Output the (x, y) coordinate of the center of the cell containing the given text.  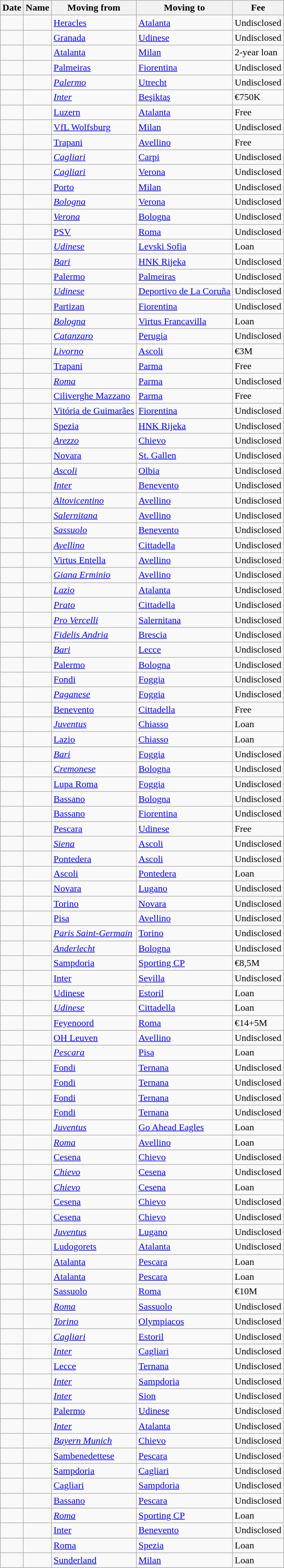
€10M (258, 1292)
Go Ahead Eagles (185, 1127)
Fidelis Andria (94, 635)
Lupa Roma (94, 784)
Livorno (94, 351)
Prato (94, 605)
€8,5M (258, 963)
Fee (258, 8)
Bayern Munich (94, 1441)
Vitória de Guimarães (94, 411)
Partizan (94, 306)
Virtus Entella (94, 560)
Sambenedettese (94, 1456)
Heracles (94, 23)
PSV (94, 232)
Sevilla (185, 978)
Sunderland (94, 1560)
Paganese (94, 695)
Perugia (185, 336)
Brescia (185, 635)
€3M (258, 351)
Name (38, 8)
Sion (185, 1396)
Date (12, 8)
Olbia (185, 471)
VfL Wolfsburg (94, 127)
Arezzo (94, 441)
Giana Erminio (94, 575)
Carpi (185, 157)
2-year loan (258, 53)
Olympiacos (185, 1321)
Moving from (94, 8)
St. Gallen (185, 456)
Porto (94, 187)
Virtus Francavilla (185, 321)
€750K (258, 97)
Cremonese (94, 769)
Anderlecht (94, 948)
Ciliverghe Mazzano (94, 396)
Feyenoord (94, 1023)
Levski Sofia (185, 247)
Ludogorets (94, 1247)
Granada (94, 38)
Altovicentino (94, 500)
Paris Saint-Germain (94, 933)
Deportivo de La Coruña (185, 291)
Moving to (185, 8)
Pro Vercelli (94, 620)
Siena (94, 844)
€14+5M (258, 1023)
Utrecht (185, 82)
Luzern (94, 112)
Catanzaro (94, 336)
OH Leuven (94, 1038)
Beşiktaş (185, 97)
